For the text-containing cell, return its midpoint in [X, Y] coordinate format. 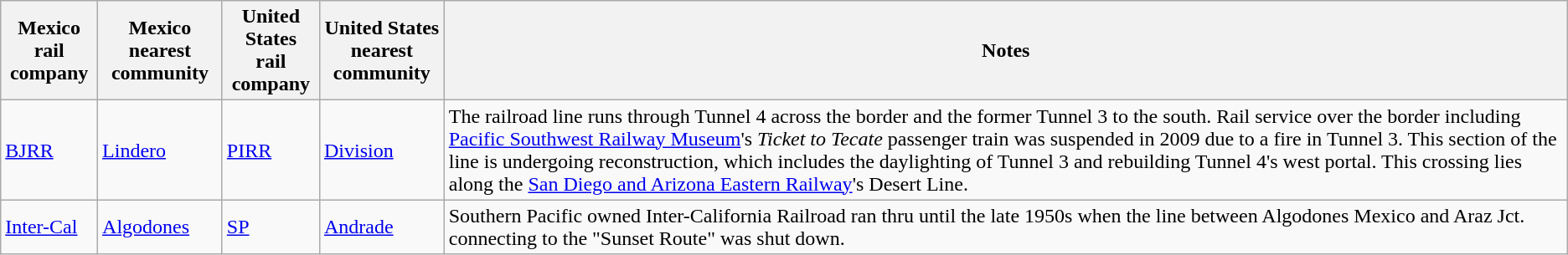
Algodones [161, 227]
Lindero [161, 150]
Mexiconearest community [161, 50]
Notes [1005, 50]
SP [271, 227]
PIRR [271, 150]
BJRR [49, 150]
Division [382, 150]
United Statesnearest community [382, 50]
Andrade [382, 227]
Inter-Cal [49, 227]
United Statesrail company [271, 50]
Mexicorail company [49, 50]
